From the cell containing the given text, extract its center point as [X, Y] coordinate. 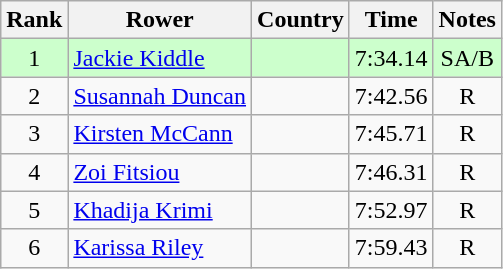
7:45.71 [391, 134]
7:52.97 [391, 210]
7:34.14 [391, 58]
7:42.56 [391, 96]
3 [34, 134]
4 [34, 172]
5 [34, 210]
Khadija Krimi [160, 210]
2 [34, 96]
Notes [467, 20]
Karissa Riley [160, 248]
Country [301, 20]
Time [391, 20]
7:59.43 [391, 248]
6 [34, 248]
Kirsten McCann [160, 134]
1 [34, 58]
Jackie Kiddle [160, 58]
7:46.31 [391, 172]
Susannah Duncan [160, 96]
Rank [34, 20]
SA/B [467, 58]
Rower [160, 20]
Zoi Fitsiou [160, 172]
